Determine the [X, Y] coordinate at the center of the cell enclosing the given text.  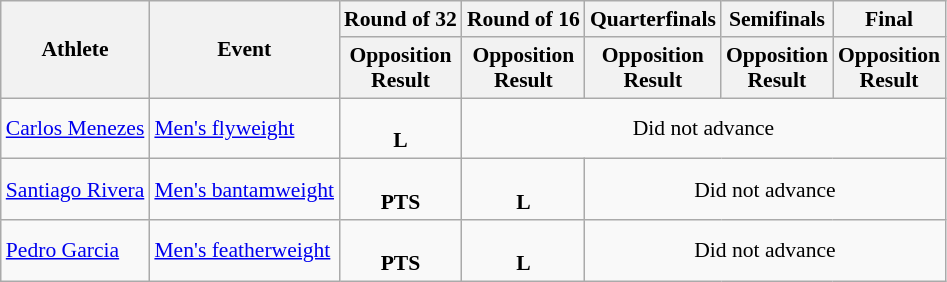
Santiago Rivera [76, 190]
Men's featherweight [244, 250]
Event [244, 50]
Round of 16 [524, 19]
Men's flyweight [244, 128]
Final [889, 19]
Quarterfinals [653, 19]
Semifinals [777, 19]
Men's bantamweight [244, 190]
Athlete [76, 50]
Round of 32 [400, 19]
Pedro Garcia [76, 250]
Carlos Menezes [76, 128]
